Locate the cell with the specified text and output its (X, Y) center coordinate. 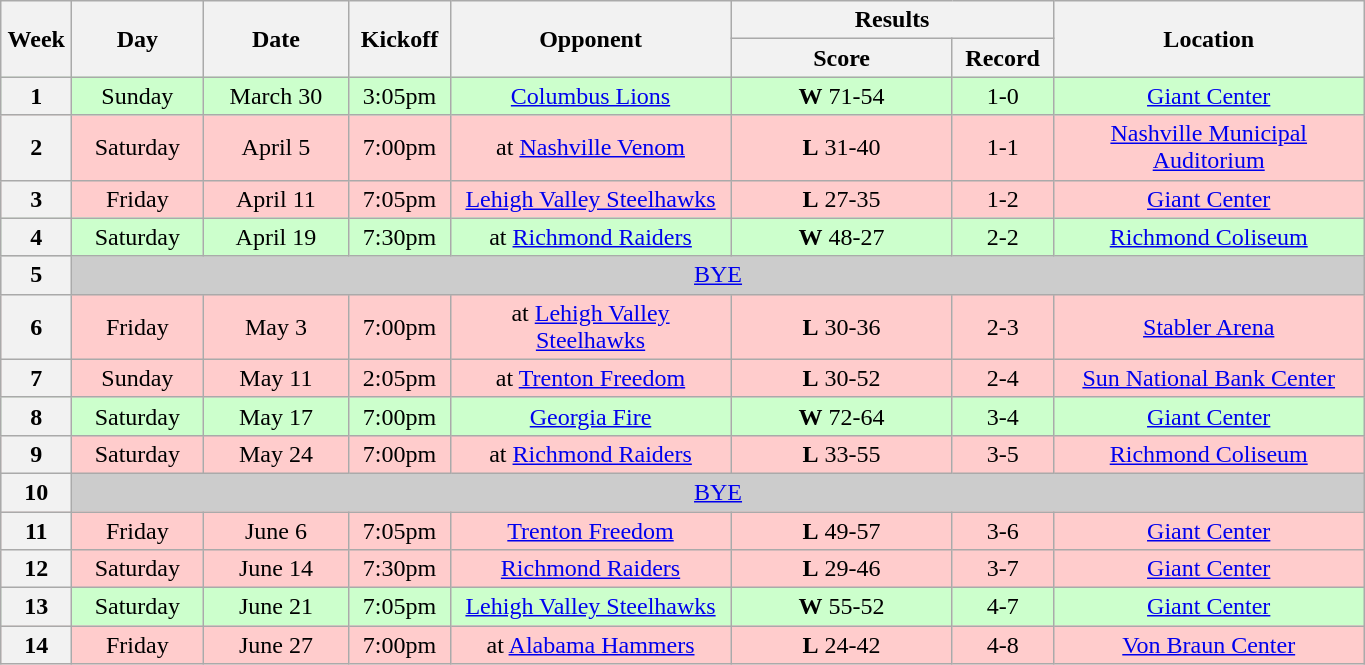
April 5 (276, 148)
3 (36, 199)
at Trenton Freedom (590, 378)
Richmond Raiders (590, 569)
Sun National Bank Center (1208, 378)
3:05pm (400, 96)
L 30-36 (842, 326)
L 24-42 (842, 645)
May 17 (276, 416)
June 6 (276, 531)
May 11 (276, 378)
Location (1208, 39)
7 (36, 378)
Nashville Municipal Auditorium (1208, 148)
14 (36, 645)
Week (36, 39)
2-4 (1002, 378)
13 (36, 607)
3-4 (1002, 416)
June 14 (276, 569)
L 31-40 (842, 148)
L 29-46 (842, 569)
at Lehigh Valley Steelhawks (590, 326)
Trenton Freedom (590, 531)
3-7 (1002, 569)
W 72-64 (842, 416)
March 30 (276, 96)
3-6 (1002, 531)
10 (36, 492)
L 27-35 (842, 199)
Von Braun Center (1208, 645)
3-5 (1002, 454)
L 49-57 (842, 531)
2-3 (1002, 326)
Columbus Lions (590, 96)
1-1 (1002, 148)
Stabler Arena (1208, 326)
2 (36, 148)
May 3 (276, 326)
1-0 (1002, 96)
2:05pm (400, 378)
4-8 (1002, 645)
W 71-54 (842, 96)
L 30-52 (842, 378)
W 55-52 (842, 607)
12 (36, 569)
2-2 (1002, 237)
4-7 (1002, 607)
9 (36, 454)
5 (36, 275)
11 (36, 531)
L 33-55 (842, 454)
6 (36, 326)
June 21 (276, 607)
1 (36, 96)
at Alabama Hammers (590, 645)
Score (842, 58)
April 11 (276, 199)
Day (138, 39)
W 48-27 (842, 237)
Kickoff (400, 39)
1-2 (1002, 199)
Results (892, 20)
Record (1002, 58)
8 (36, 416)
4 (36, 237)
June 27 (276, 645)
Date (276, 39)
April 19 (276, 237)
Opponent (590, 39)
at Nashville Venom (590, 148)
Georgia Fire (590, 416)
May 24 (276, 454)
